Detect which cell encompasses the target text, then output its [X, Y] center coordinate. 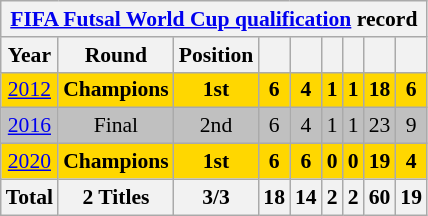
FIFA Futsal World Cup qualification record [214, 19]
2016 [30, 126]
Final [116, 126]
2 Titles [116, 197]
2020 [30, 162]
Position [216, 55]
2012 [30, 90]
60 [380, 197]
2nd [216, 126]
14 [306, 197]
Year [30, 55]
9 [411, 126]
3/3 [216, 197]
Round [116, 55]
Total [30, 197]
23 [380, 126]
